Output the (x, y) coordinate of the center of the cell containing the given text.  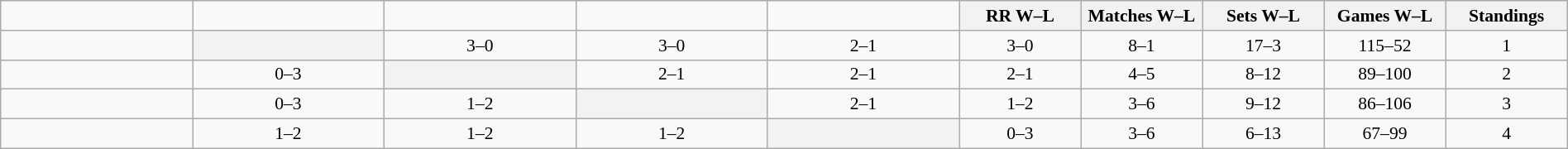
86–106 (1384, 104)
8–1 (1141, 46)
9–12 (1264, 104)
6–13 (1264, 134)
4–5 (1141, 74)
4 (1507, 134)
1 (1507, 46)
8–12 (1264, 74)
Games W–L (1384, 16)
2 (1507, 74)
89–100 (1384, 74)
Sets W–L (1264, 16)
RR W–L (1021, 16)
Standings (1507, 16)
67–99 (1384, 134)
3 (1507, 104)
Matches W–L (1141, 16)
17–3 (1264, 46)
115–52 (1384, 46)
